Determine the (X, Y) coordinate at the center of the cell enclosing the given text.  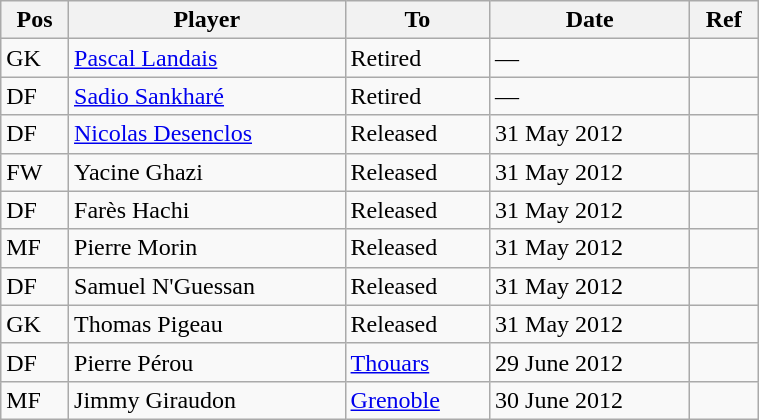
Ref (724, 20)
Samuel N'Guessan (208, 286)
Player (208, 20)
Sadio Sankharé (208, 96)
Thouars (418, 362)
Pierre Pérou (208, 362)
FW (35, 172)
Pascal Landais (208, 58)
Pierre Morin (208, 248)
30 June 2012 (590, 400)
Yacine Ghazi (208, 172)
Date (590, 20)
Pos (35, 20)
Farès Hachi (208, 210)
Jimmy Giraudon (208, 400)
29 June 2012 (590, 362)
Thomas Pigeau (208, 324)
Grenoble (418, 400)
Nicolas Desenclos (208, 134)
To (418, 20)
